Find where the given text appears and provide that cell's center as (X, Y) coordinate. 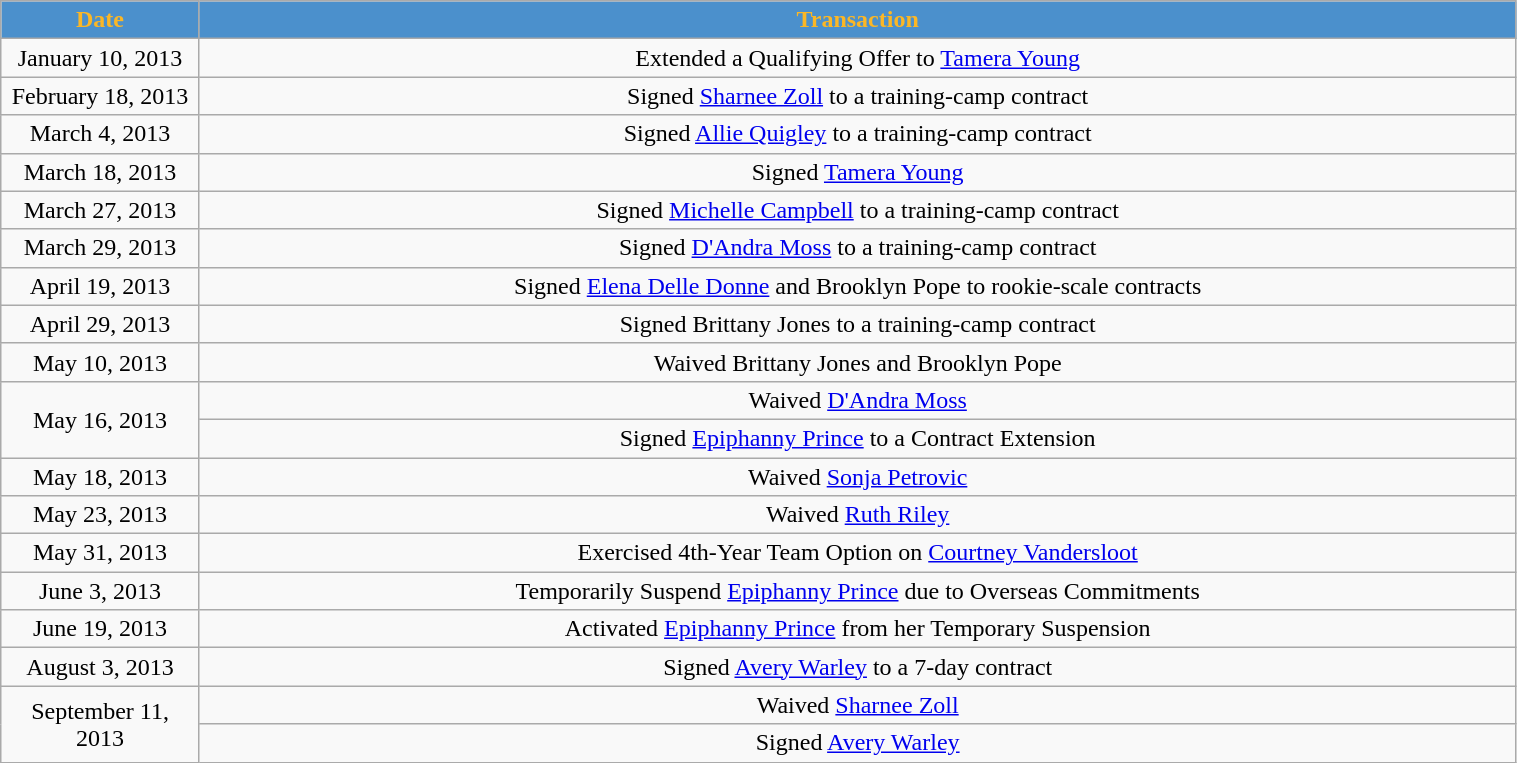
May 23, 2013 (100, 515)
Waived Brittany Jones and Brooklyn Pope (858, 362)
Transaction (858, 20)
Activated Epiphanny Prince from her Temporary Suspension (858, 629)
Extended a Qualifying Offer to Tamera Young (858, 58)
January 10, 2013 (100, 58)
Signed Epiphanny Prince to a Contract Extension (858, 438)
March 29, 2013 (100, 248)
Signed Brittany Jones to a training-camp contract (858, 324)
March 4, 2013 (100, 134)
Signed Avery Warley to a 7-day contract (858, 667)
Signed Avery Warley (858, 743)
June 19, 2013 (100, 629)
May 16, 2013 (100, 419)
August 3, 2013 (100, 667)
Date (100, 20)
Waived D'Andra Moss (858, 400)
Signed Elena Delle Donne and Brooklyn Pope to rookie-scale contracts (858, 286)
September 11, 2013 (100, 724)
Waived Sharnee Zoll (858, 705)
May 18, 2013 (100, 477)
March 27, 2013 (100, 210)
February 18, 2013 (100, 96)
Exercised 4th-Year Team Option on Courtney Vandersloot (858, 553)
Waived Ruth Riley (858, 515)
Signed Michelle Campbell to a training-camp contract (858, 210)
Signed Sharnee Zoll to a training-camp contract (858, 96)
May 10, 2013 (100, 362)
May 31, 2013 (100, 553)
June 3, 2013 (100, 591)
Signed Tamera Young (858, 172)
April 29, 2013 (100, 324)
Signed Allie Quigley to a training-camp contract (858, 134)
April 19, 2013 (100, 286)
Signed D'Andra Moss to a training-camp contract (858, 248)
March 18, 2013 (100, 172)
Temporarily Suspend Epiphanny Prince due to Overseas Commitments (858, 591)
Waived Sonja Petrovic (858, 477)
